Detect which cell encompasses the target text, then output its (x, y) center coordinate. 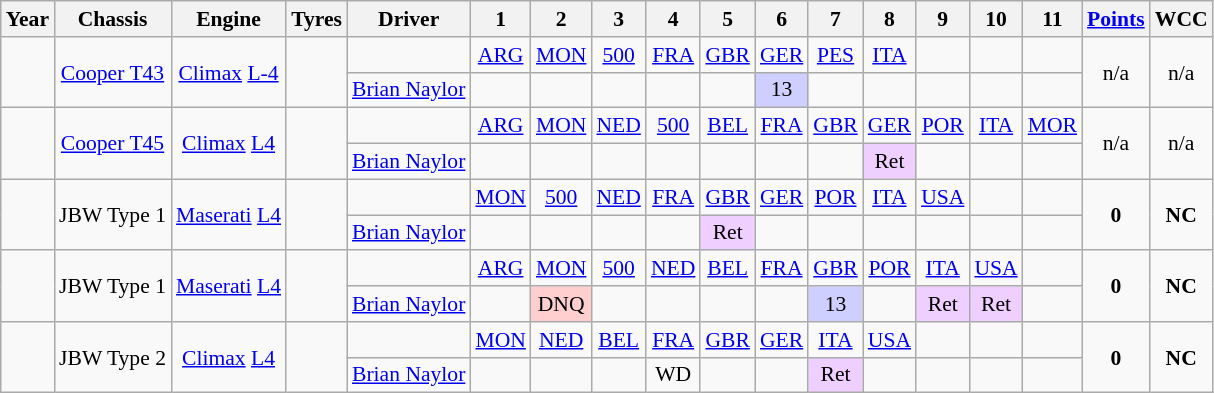
9 (942, 19)
DNQ (562, 304)
JBW Type 2 (112, 358)
PES (836, 55)
Cooper T45 (112, 144)
6 (782, 19)
WD (673, 375)
10 (996, 19)
Cooper T43 (112, 72)
MOR (1052, 126)
WCC (1182, 19)
5 (728, 19)
Chassis (112, 19)
4 (673, 19)
11 (1052, 19)
Points (1116, 19)
8 (890, 19)
Tyres (316, 19)
Driver (408, 19)
1 (500, 19)
Engine (228, 19)
Year (28, 19)
3 (618, 19)
2 (562, 19)
7 (836, 19)
Climax L-4 (228, 72)
